Find where the given text appears and provide that cell's center as (X, Y) coordinate. 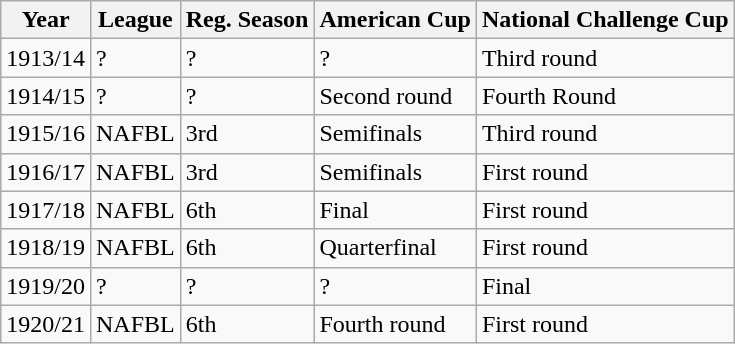
1920/21 (46, 324)
League (135, 20)
1919/20 (46, 286)
1913/14 (46, 58)
Quarterfinal (395, 248)
National Challenge Cup (605, 20)
Reg. Season (247, 20)
1918/19 (46, 248)
1917/18 (46, 210)
American Cup (395, 20)
Fourth round (395, 324)
Second round (395, 96)
Year (46, 20)
1916/17 (46, 172)
Fourth Round (605, 96)
1915/16 (46, 134)
1914/15 (46, 96)
